Scan for the cell matching the given text and deliver its [X, Y] coordinate at center. 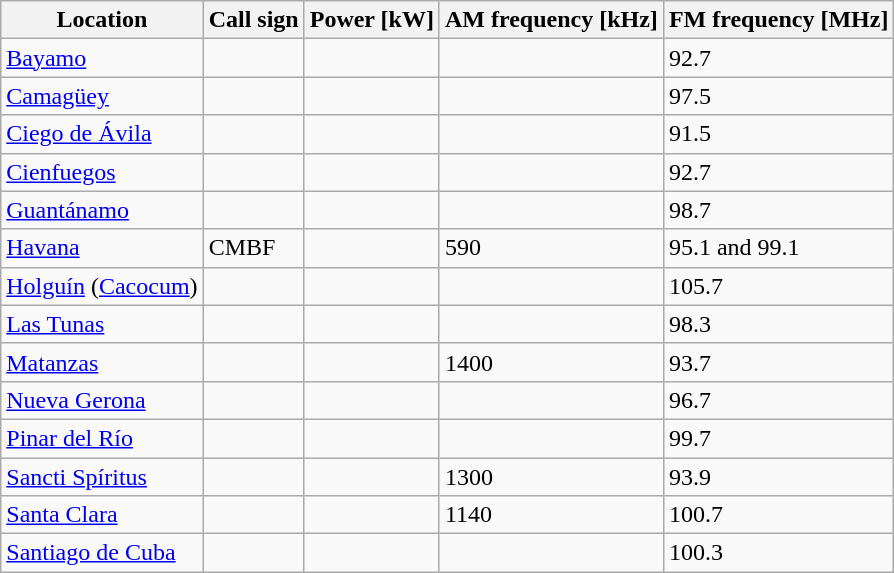
91.5 [778, 134]
CMBF [254, 248]
Pinar del Río [102, 438]
Las Tunas [102, 324]
Holguín (Cacocum) [102, 286]
1300 [551, 477]
98.7 [778, 210]
93.9 [778, 477]
Call sign [254, 20]
Sancti Spíritus [102, 477]
93.7 [778, 362]
Bayamo [102, 58]
1400 [551, 362]
Santiago de Cuba [102, 553]
99.7 [778, 438]
95.1 and 99.1 [778, 248]
Power [kW] [372, 20]
Havana [102, 248]
97.5 [778, 96]
590 [551, 248]
100.7 [778, 515]
Location [102, 20]
AM frequency [kHz] [551, 20]
100.3 [778, 553]
Ciego de Ávila [102, 134]
FM frequency [MHz] [778, 20]
Nueva Gerona [102, 400]
Camagüey [102, 96]
Guantánamo [102, 210]
Cienfuegos [102, 172]
Santa Clara [102, 515]
1140 [551, 515]
98.3 [778, 324]
105.7 [778, 286]
96.7 [778, 400]
Matanzas [102, 362]
